Find where the given text appears and provide that cell's center as [x, y] coordinate. 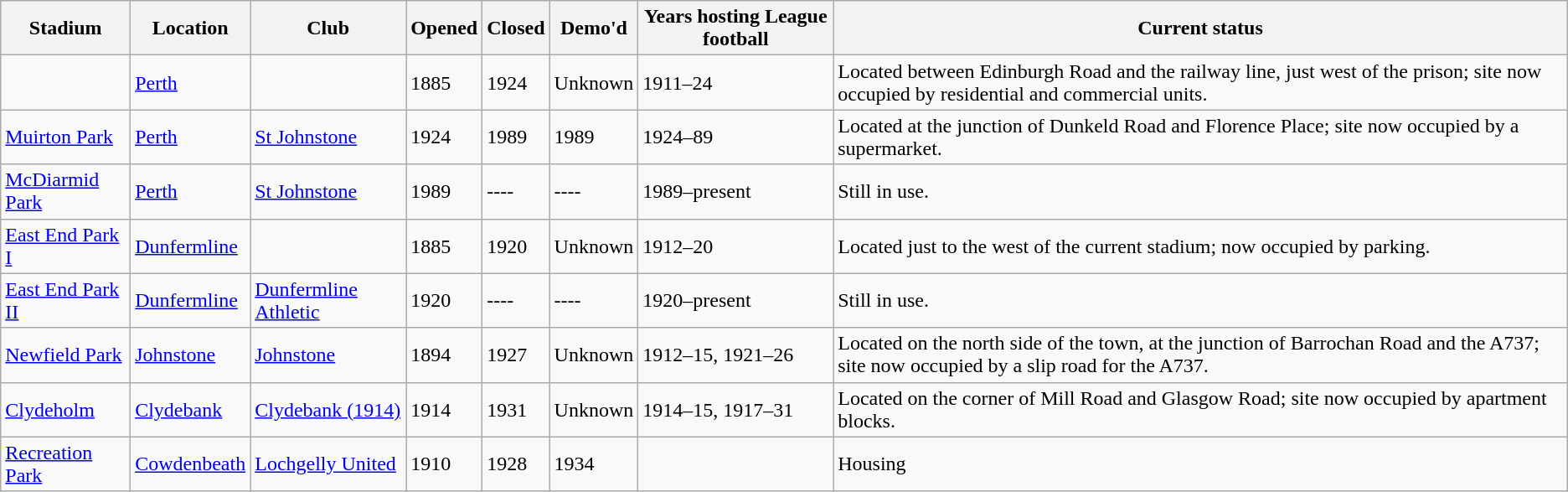
Muirton Park [65, 137]
East End Park I [65, 246]
Current status [1201, 28]
Located on the corner of Mill Road and Glasgow Road; site now occupied by apartment blocks. [1201, 409]
1989–present [735, 191]
Cowdenbeath [191, 464]
1894 [444, 355]
Stadium [65, 28]
Lochgelly United [328, 464]
Demo'd [594, 28]
Newfield Park [65, 355]
Opened [444, 28]
Club [328, 28]
1934 [594, 464]
Housing [1201, 464]
Clydeholm [65, 409]
Located just to the west of the current stadium; now occupied by parking. [1201, 246]
1914 [444, 409]
East End Park II [65, 300]
Located on the north side of the town, at the junction of Barrochan Road and the A737; site now occupied by a slip road for the A737. [1201, 355]
1924–89 [735, 137]
Location [191, 28]
Years hosting League football [735, 28]
1914–15, 1917–31 [735, 409]
Recreation Park [65, 464]
Clydebank [191, 409]
1928 [516, 464]
1910 [444, 464]
1911–24 [735, 82]
Located between Edinburgh Road and the railway line, just west of the prison; site now occupied by residential and commercial units. [1201, 82]
Clydebank (1914) [328, 409]
Located at the junction of Dunkeld Road and Florence Place; site now occupied by a supermarket. [1201, 137]
McDiarmid Park [65, 191]
1912–15, 1921–26 [735, 355]
1920–present [735, 300]
1927 [516, 355]
Closed [516, 28]
Dunfermline Athletic [328, 300]
1931 [516, 409]
1912–20 [735, 246]
